Determine the [X, Y] coordinate at the center of the cell enclosing the given text.  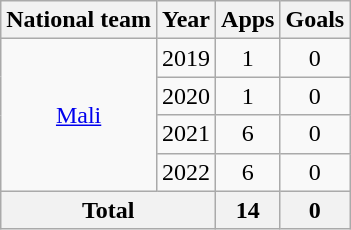
2019 [186, 58]
2021 [186, 134]
Apps [248, 20]
Goals [315, 20]
2022 [186, 172]
2020 [186, 96]
National team [79, 20]
14 [248, 210]
Mali [79, 115]
Total [108, 210]
Year [186, 20]
